From the cell containing the given text, extract its center point as (x, y) coordinate. 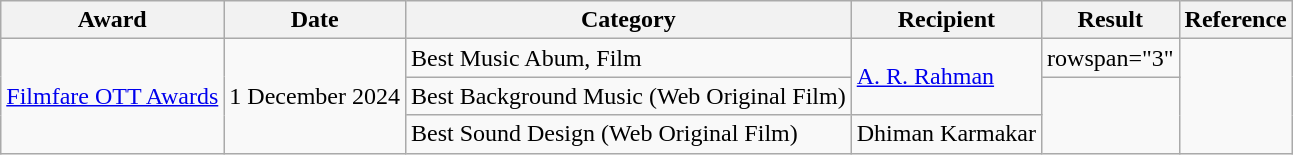
Recipient (946, 20)
Best Sound Design (Web Original Film) (628, 134)
Date (315, 20)
rowspan="3" (1111, 58)
Best Background Music (Web Original Film) (628, 96)
A. R. Rahman (946, 77)
Reference (1236, 20)
Dhiman Karmakar (946, 134)
Filmfare OTT Awards (112, 96)
Award (112, 20)
1 December 2024 (315, 96)
Category (628, 20)
Best Music Abum, Film (628, 58)
Result (1111, 20)
